Pinpoint the cell where the given text exists, returning its [x, y] midpoint coordinate. 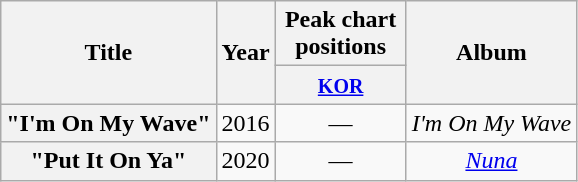
Nuna [492, 161]
2016 [246, 123]
I'm On My Wave [492, 123]
"Put It On Ya" [108, 161]
Title [108, 52]
KOR [340, 85]
Peak chart positions [340, 34]
Album [492, 52]
2020 [246, 161]
"I'm On My Wave" [108, 123]
Year [246, 52]
